Locate the cell with the specified text and output its [X, Y] center coordinate. 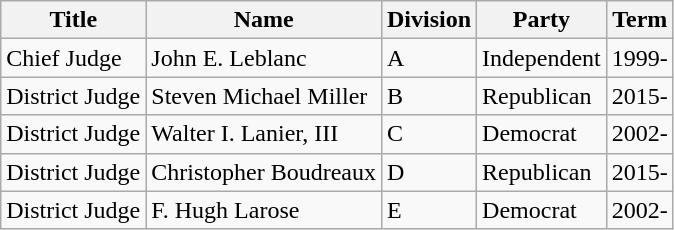
Christopher Boudreaux [264, 172]
Walter I. Lanier, III [264, 134]
A [428, 58]
F. Hugh Larose [264, 210]
D [428, 172]
E [428, 210]
Division [428, 20]
John E. Leblanc [264, 58]
1999- [640, 58]
Chief Judge [74, 58]
Title [74, 20]
Independent [542, 58]
Steven Michael Miller [264, 96]
Party [542, 20]
Term [640, 20]
Name [264, 20]
B [428, 96]
C [428, 134]
